Capture the cell that displays the provided text and extract its (X, Y) central coordinate. 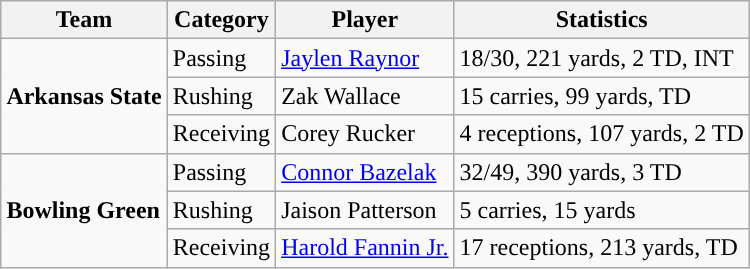
Harold Fannin Jr. (365, 248)
Bowling Green (84, 210)
Corey Rucker (365, 134)
Zak Wallace (365, 96)
5 carries, 15 yards (602, 210)
Team (84, 20)
Statistics (602, 20)
Category (221, 20)
Jaylen Raynor (365, 58)
4 receptions, 107 yards, 2 TD (602, 134)
Jaison Patterson (365, 210)
Player (365, 20)
32/49, 390 yards, 3 TD (602, 172)
Connor Bazelak (365, 172)
18/30, 221 yards, 2 TD, INT (602, 58)
Arkansas State (84, 96)
15 carries, 99 yards, TD (602, 96)
17 receptions, 213 yards, TD (602, 248)
